Return (X, Y) of the center of cell containing provided text 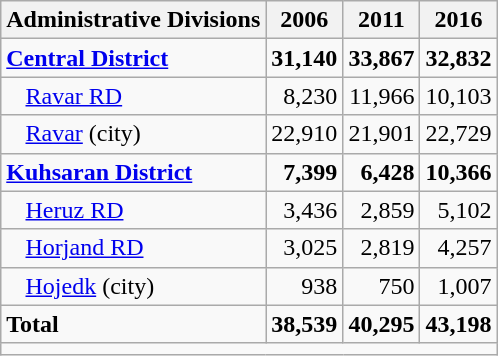
Kuhsaran District (134, 172)
2,859 (382, 210)
1,007 (458, 286)
11,966 (382, 96)
Total (134, 324)
40,295 (382, 324)
2006 (304, 20)
Ravar RD (134, 96)
33,867 (382, 58)
Central District (134, 58)
Heruz RD (134, 210)
2016 (458, 20)
43,198 (458, 324)
32,832 (458, 58)
31,140 (304, 58)
938 (304, 286)
22,910 (304, 134)
Ravar (city) (134, 134)
2,819 (382, 248)
10,366 (458, 172)
Horjand RD (134, 248)
6,428 (382, 172)
7,399 (304, 172)
Administrative Divisions (134, 20)
Hojedk (city) (134, 286)
4,257 (458, 248)
21,901 (382, 134)
22,729 (458, 134)
3,436 (304, 210)
5,102 (458, 210)
8,230 (304, 96)
750 (382, 286)
3,025 (304, 248)
10,103 (458, 96)
38,539 (304, 324)
2011 (382, 20)
